Scan for the cell matching the given text and deliver its (X, Y) coordinate at center. 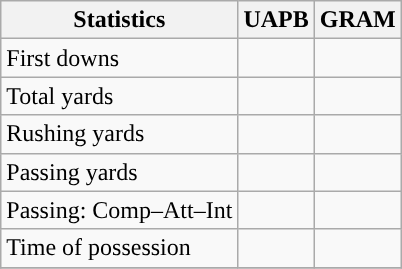
UAPB (276, 20)
GRAM (358, 20)
Passing yards (120, 172)
Passing: Comp–Att–Int (120, 210)
Total yards (120, 96)
Time of possession (120, 248)
First downs (120, 58)
Rushing yards (120, 134)
Statistics (120, 20)
